Locate the cell with the specified text and output its (x, y) center coordinate. 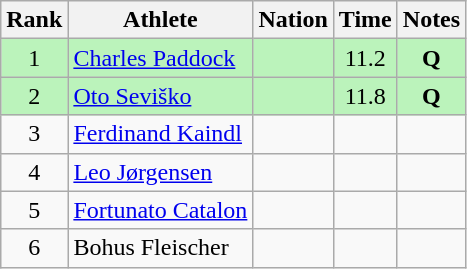
Time (365, 20)
Charles Paddock (160, 58)
6 (34, 248)
5 (34, 210)
2 (34, 96)
Athlete (160, 20)
Oto Seviško (160, 96)
Notes (431, 20)
1 (34, 58)
11.2 (365, 58)
Bohus Fleischer (160, 248)
3 (34, 134)
Leo Jørgensen (160, 172)
4 (34, 172)
Nation (293, 20)
Fortunato Catalon (160, 210)
Ferdinand Kaindl (160, 134)
Rank (34, 20)
11.8 (365, 96)
